Return (X, Y) of the center of cell containing provided text 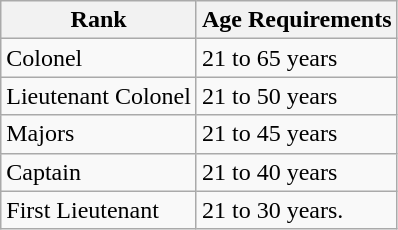
Majors (99, 134)
Lieutenant Colonel (99, 96)
Age Requirements (296, 20)
21 to 65 years (296, 58)
Rank (99, 20)
First Lieutenant (99, 210)
21 to 40 years (296, 172)
Colonel (99, 58)
21 to 45 years (296, 134)
21 to 30 years. (296, 210)
Captain (99, 172)
21 to 50 years (296, 96)
